For the text-containing cell, return its midpoint in [X, Y] coordinate format. 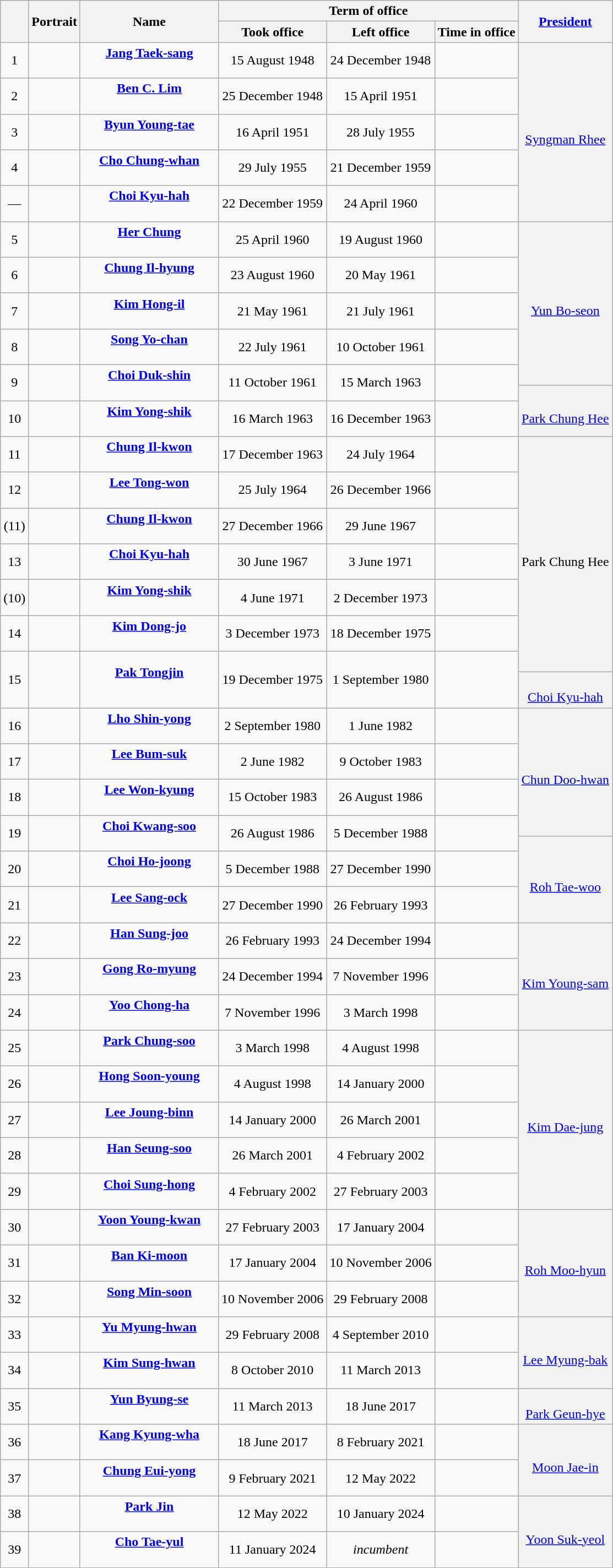
Kim Sung-hwan [149, 1371]
Song Yo-chan [149, 347]
Her Chung [149, 239]
21 May 1961 [273, 311]
Chung Eui-yong [149, 1478]
19 December 1975 [273, 679]
5 [14, 239]
4 [14, 167]
Choi Kwang-soo [149, 834]
16 December 1963 [381, 418]
8 October 2010 [273, 1371]
Lee Sang-ock [149, 905]
29 [14, 1191]
18 December 1975 [381, 633]
Lee Joung-binn [149, 1120]
24 July 1964 [381, 455]
25 July 1964 [273, 490]
37 [14, 1478]
39 [14, 1549]
16 April 1951 [273, 132]
Kim Dae-jung [565, 1120]
15 [14, 679]
18 [14, 797]
21 July 1961 [381, 311]
Roh Tae-woo [565, 879]
34 [14, 1371]
15 April 1951 [381, 96]
19 August 1960 [381, 239]
Choi Sung-hong [149, 1191]
Kim Dong-jo [149, 633]
(11) [14, 526]
Choi Duk-shin [149, 382]
2 September 1980 [273, 726]
11 [14, 455]
4 September 2010 [381, 1335]
Ben C. Lim [149, 96]
Portrait [55, 21]
2 [14, 96]
3 [14, 132]
27 December 1966 [273, 526]
Syngman Rhee [565, 132]
Choi Ho-joong [149, 869]
4 June 1971 [273, 598]
22 July 1961 [273, 347]
Han Sung-joo [149, 940]
Yoon Suk-yeol [565, 1532]
20 May 1961 [381, 275]
30 June 1967 [273, 562]
25 April 1960 [273, 239]
Lee Bum-suk [149, 762]
16 [14, 726]
25 [14, 1048]
12 [14, 490]
6 [14, 275]
Term of office [369, 11]
3 June 1971 [381, 562]
Left office [381, 32]
21 December 1959 [381, 167]
7 [14, 311]
Park Jin [149, 1514]
Kim Young-sam [565, 977]
Name [149, 21]
29 July 1955 [273, 167]
27 [14, 1120]
1 September 1980 [381, 679]
11 October 1961 [273, 382]
Lee Myung-bak [565, 1353]
Chung Il-hyung [149, 275]
Lee Tong-won [149, 490]
17 December 1963 [273, 455]
Time in office [476, 32]
Park Chung-soo [149, 1048]
9 February 2021 [273, 1478]
28 July 1955 [381, 132]
Ban Ki-moon [149, 1263]
24 April 1960 [381, 204]
8 [14, 347]
Yoon Young-kwan [149, 1227]
Han Seung-soo [149, 1155]
Chun Doo-hwan [565, 772]
Gong Ro-myung [149, 977]
Moon Jae-in [565, 1460]
1 [14, 61]
32 [14, 1298]
29 June 1967 [381, 526]
19 [14, 834]
23 [14, 977]
Park Geun-hye [565, 1406]
9 [14, 382]
(10) [14, 598]
11 January 2024 [273, 1549]
10 January 2024 [381, 1514]
14 [14, 633]
Cho Chung-whan [149, 167]
Kang Kyung-wha [149, 1442]
3 December 1973 [273, 633]
30 [14, 1227]
16 March 1963 [273, 418]
23 August 1960 [273, 275]
Yoo Chong-ha [149, 1012]
31 [14, 1263]
36 [14, 1442]
15 October 1983 [273, 797]
26 December 1966 [381, 490]
38 [14, 1514]
Jang Taek-sang [149, 61]
20 [14, 869]
1 June 1982 [381, 726]
17 [14, 762]
Roh Moo-hyun [565, 1263]
25 December 1948 [273, 96]
Hong Soon-young [149, 1084]
15 March 1963 [381, 382]
Cho Tae-yul [149, 1549]
15 August 1948 [273, 61]
President [565, 21]
10 [14, 418]
35 [14, 1406]
2 June 1982 [273, 762]
Yu Myung-hwan [149, 1335]
22 December 1959 [273, 204]
24 [14, 1012]
Took office [273, 32]
8 February 2021 [381, 1442]
9 October 1983 [381, 762]
incumbent [381, 1549]
Lho Shin-yong [149, 726]
Song Min-soon [149, 1298]
Yun Bo-seon [565, 303]
10 October 1961 [381, 347]
— [14, 204]
Byun Young-tae [149, 132]
21 [14, 905]
28 [14, 1155]
2 December 1973 [381, 598]
Kim Hong-il [149, 311]
Pak Tongjin [149, 679]
33 [14, 1335]
22 [14, 940]
26 [14, 1084]
13 [14, 562]
Lee Won-kyung [149, 797]
Yun Byung-se [149, 1406]
24 December 1948 [381, 61]
